Scan for the cell matching the given text and deliver its [X, Y] coordinate at center. 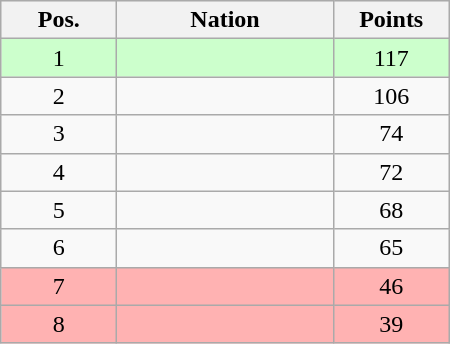
74 [391, 134]
6 [59, 248]
68 [391, 210]
8 [59, 324]
5 [59, 210]
Pos. [59, 20]
Points [391, 20]
4 [59, 172]
Nation [225, 20]
39 [391, 324]
65 [391, 248]
106 [391, 96]
7 [59, 286]
2 [59, 96]
46 [391, 286]
1 [59, 58]
72 [391, 172]
117 [391, 58]
3 [59, 134]
